Scan for the cell matching the given text and deliver its (x, y) coordinate at center. 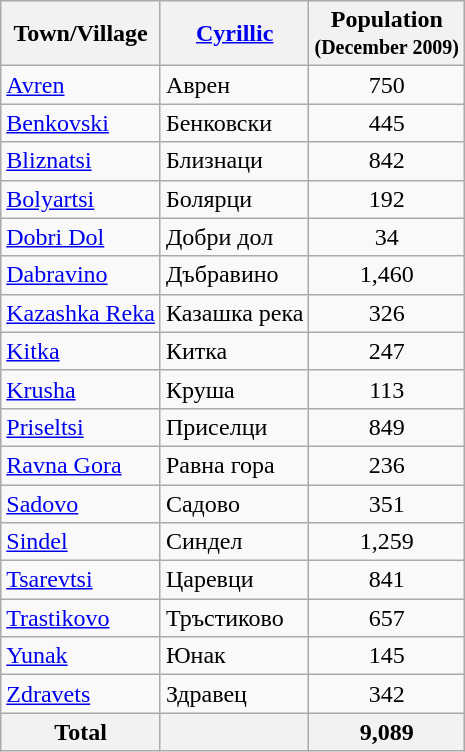
236 (387, 465)
342 (387, 694)
Dobri Dol (81, 237)
Bolyartsi (81, 199)
Здравец (234, 694)
113 (387, 389)
Садово (234, 503)
Zdravets (81, 694)
Бенковски (234, 123)
Близнаци (234, 161)
247 (387, 351)
Dabravino (81, 275)
657 (387, 618)
192 (387, 199)
34 (387, 237)
Казашка река (234, 313)
Дъбравино (234, 275)
Синдел (234, 542)
750 (387, 85)
Ravna Gora (81, 465)
Аврен (234, 85)
1,460 (387, 275)
445 (387, 123)
Avren (81, 85)
Круша (234, 389)
Priseltsi (81, 427)
1,259 (387, 542)
Trastikovo (81, 618)
Bliznatsi (81, 161)
Царевци (234, 580)
351 (387, 503)
Benkovski (81, 123)
Kitka (81, 351)
Китка (234, 351)
326 (387, 313)
Population(December 2009) (387, 34)
9,089 (387, 732)
Болярци (234, 199)
841 (387, 580)
Tsarevtsi (81, 580)
Sindel (81, 542)
Тръстиково (234, 618)
Юнак (234, 656)
Total (81, 732)
Приселци (234, 427)
Sadovo (81, 503)
Town/Village (81, 34)
145 (387, 656)
Cyrillic (234, 34)
Kazashka Reka (81, 313)
849 (387, 427)
Равна гора (234, 465)
842 (387, 161)
Krusha (81, 389)
Добри дол (234, 237)
Yunak (81, 656)
